Return [x, y] of the center of cell containing provided text 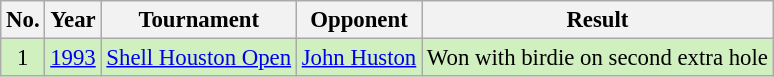
1993 [73, 58]
Opponent [358, 20]
Year [73, 20]
Tournament [198, 20]
Won with birdie on second extra hole [598, 58]
No. [23, 20]
Result [598, 20]
John Huston [358, 58]
Shell Houston Open [198, 58]
1 [23, 58]
